Identify which cell holds the provided text, then report its (x, y) central coordinate. 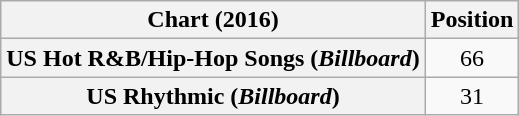
Chart (2016) (213, 20)
US Hot R&B/Hip-Hop Songs (Billboard) (213, 58)
US Rhythmic (Billboard) (213, 96)
Position (472, 20)
31 (472, 96)
66 (472, 58)
